Identify which cell holds the provided text, then report its (X, Y) central coordinate. 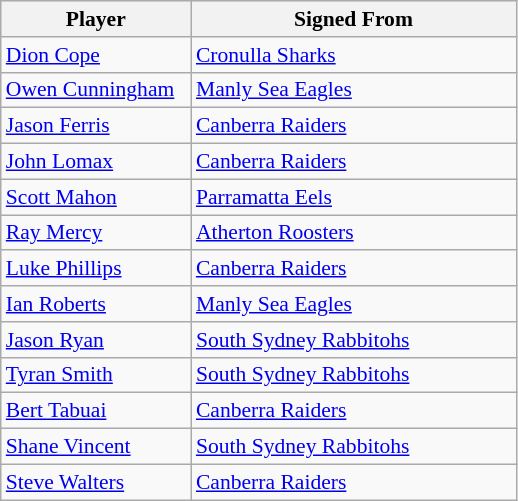
Parramatta Eels (354, 197)
Luke Phillips (96, 269)
Tyran Smith (96, 375)
Player (96, 19)
Ian Roberts (96, 304)
Jason Ferris (96, 126)
Steve Walters (96, 482)
Ray Mercy (96, 233)
Owen Cunningham (96, 90)
Signed From (354, 19)
Bert Tabuai (96, 411)
Scott Mahon (96, 197)
Jason Ryan (96, 340)
Atherton Roosters (354, 233)
Dion Cope (96, 55)
Shane Vincent (96, 447)
Cronulla Sharks (354, 55)
John Lomax (96, 162)
